Search for the cell housing the specified text and yield its [x, y] center coordinate. 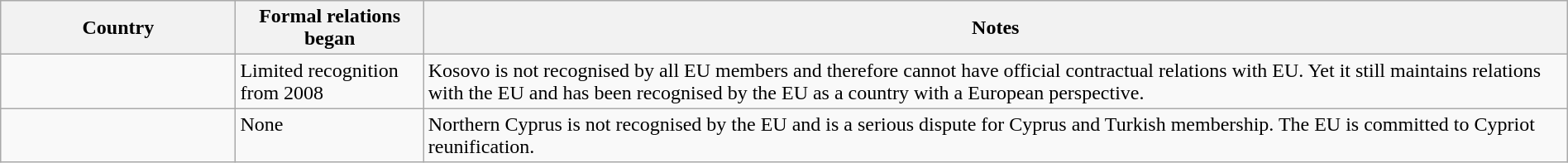
Northern Cyprus is not recognised by the EU and is a serious dispute for Cyprus and Turkish membership. The EU is committed to Cypriot reunification. [996, 136]
Formal relations began [329, 28]
Limited recognition from 2008 [329, 81]
None [329, 136]
Notes [996, 28]
Country [118, 28]
